Determine the (x, y) coordinate at the center of the cell enclosing the given text.  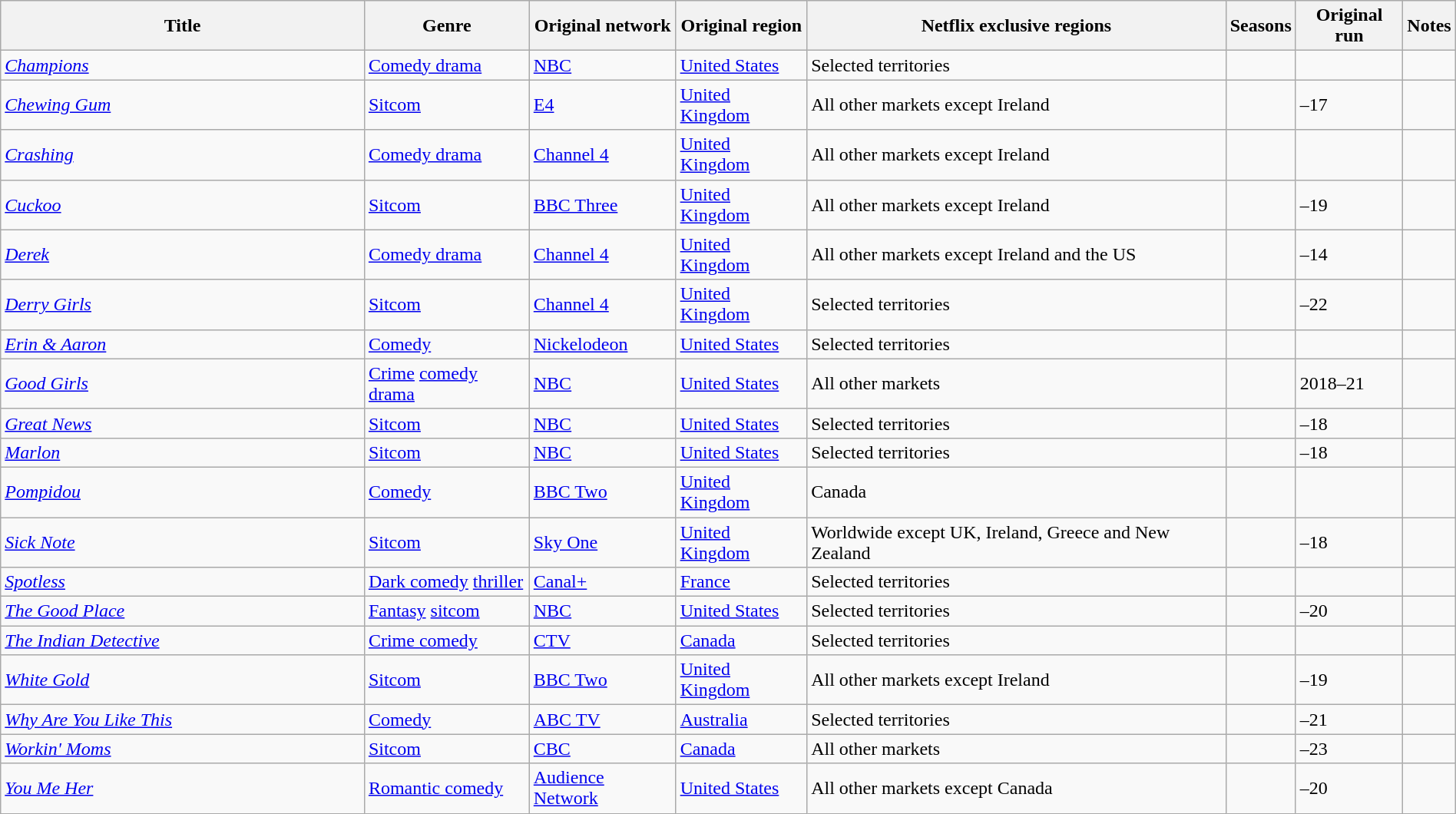
Genre (447, 26)
Fantasy sitcom (447, 611)
France (741, 582)
Derek (183, 255)
ABC TV (602, 720)
Sick Note (183, 542)
The Good Place (183, 611)
Original network (602, 26)
Crime comedy drama (447, 384)
Chewing Gum (183, 104)
2018–21 (1349, 384)
Pompidou (183, 491)
Good Girls (183, 384)
Canal+ (602, 582)
Sky One (602, 542)
Cuckoo (183, 204)
–22 (1349, 304)
All other markets except Ireland and the US (1017, 255)
Nickelodeon (602, 344)
Worldwide except UK, Ireland, Greece and New Zealand (1017, 542)
Original region (741, 26)
–17 (1349, 104)
Crashing (183, 155)
Derry Girls (183, 304)
Why Are You Like This (183, 720)
Workin' Moms (183, 749)
–14 (1349, 255)
Original run (1349, 26)
White Gold (183, 680)
Dark comedy thriller (447, 582)
Marlon (183, 452)
Seasons (1261, 26)
–23 (1349, 749)
BBC Three (602, 204)
Great News (183, 423)
Crime comedy (447, 640)
CBC (602, 749)
Notes (1429, 26)
Champions (183, 65)
CTV (602, 640)
All other markets except Canada (1017, 788)
–21 (1349, 720)
Spotless (183, 582)
E4 (602, 104)
Erin & Aaron (183, 344)
Australia (741, 720)
You Me Her (183, 788)
Audience Network (602, 788)
Title (183, 26)
The Indian Detective (183, 640)
Romantic comedy (447, 788)
Netflix exclusive regions (1017, 26)
